For the text-containing cell, return its midpoint in [X, Y] coordinate format. 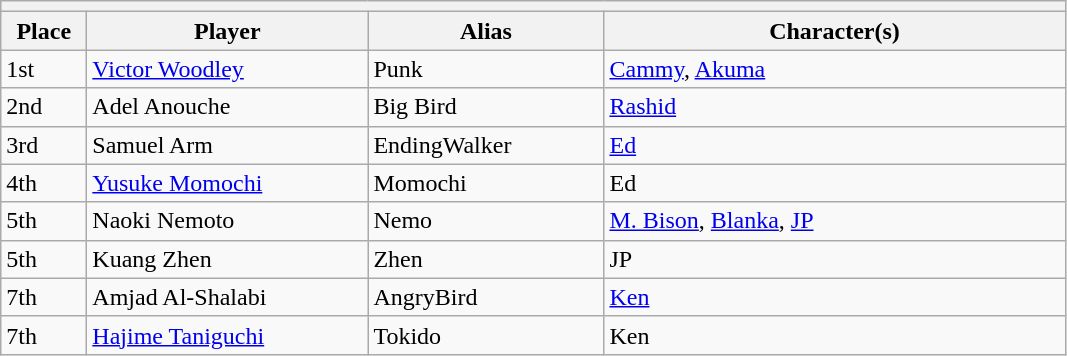
Tokido [486, 335]
Zhen [486, 259]
Punk [486, 69]
Character(s) [834, 31]
Rashid [834, 107]
Nemo [486, 221]
Momochi [486, 183]
M. Bison, Blanka, JP [834, 221]
Yusuke Momochi [228, 183]
Amjad Al-Shalabi [228, 297]
EndingWalker [486, 145]
Naoki Nemoto [228, 221]
Big Bird [486, 107]
Hajime Taniguchi [228, 335]
Place [44, 31]
Kuang Zhen [228, 259]
1st [44, 69]
JP [834, 259]
2nd [44, 107]
Player [228, 31]
AngryBird [486, 297]
Adel Anouche [228, 107]
Samuel Arm [228, 145]
Cammy, Akuma [834, 69]
4th [44, 183]
3rd [44, 145]
Alias [486, 31]
Victor Woodley [228, 69]
